Find where the given text appears and provide that cell's center as (X, Y) coordinate. 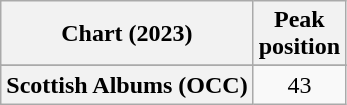
43 (299, 85)
Scottish Albums (OCC) (127, 85)
Peakposition (299, 34)
Chart (2023) (127, 34)
